Provide the [x, y] coordinate of the cell's center where the given text is located.  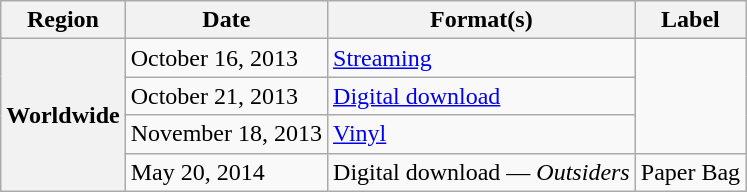
Label [690, 20]
Digital download [482, 96]
Digital download — Outsiders [482, 172]
Streaming [482, 58]
Vinyl [482, 134]
Paper Bag [690, 172]
Format(s) [482, 20]
Worldwide [63, 115]
October 21, 2013 [226, 96]
Date [226, 20]
Region [63, 20]
October 16, 2013 [226, 58]
November 18, 2013 [226, 134]
May 20, 2014 [226, 172]
